From the cell containing the given text, extract its center point as [x, y] coordinate. 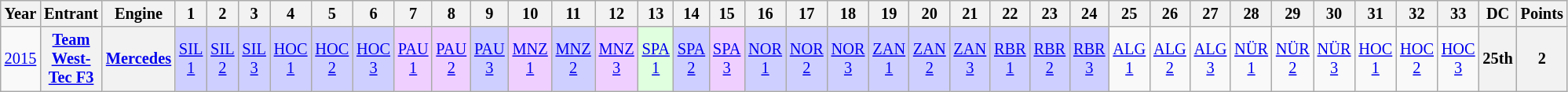
SPA3 [727, 59]
22 [1010, 13]
PAU3 [490, 59]
SIL3 [254, 59]
MNZ2 [573, 59]
RBR2 [1050, 59]
19 [889, 13]
18 [848, 13]
NOR2 [807, 59]
ALG1 [1130, 59]
Entrant [71, 13]
RBR1 [1010, 59]
ALG2 [1170, 59]
10 [531, 13]
ZAN2 [930, 59]
MNZ3 [617, 59]
33 [1459, 13]
SPA1 [656, 59]
PAU2 [451, 59]
SIL1 [191, 59]
9 [490, 13]
DC [1498, 13]
11 [573, 13]
2015 [20, 59]
3 [254, 13]
SIL2 [222, 59]
21 [970, 13]
RBR3 [1089, 59]
6 [374, 13]
Team West-Tec F3 [71, 59]
Points [1542, 13]
14 [691, 13]
13 [656, 13]
5 [331, 13]
MNZ1 [531, 59]
NÜR1 [1252, 59]
25 [1130, 13]
PAU1 [413, 59]
15 [727, 13]
26 [1170, 13]
Year [20, 13]
Mercedes [138, 59]
4 [291, 13]
SPA2 [691, 59]
Engine [138, 13]
8 [451, 13]
31 [1376, 13]
25th [1498, 59]
28 [1252, 13]
NÜR2 [1292, 59]
32 [1416, 13]
16 [765, 13]
ALG3 [1211, 59]
24 [1089, 13]
ZAN1 [889, 59]
1 [191, 13]
12 [617, 13]
23 [1050, 13]
29 [1292, 13]
NOR3 [848, 59]
7 [413, 13]
ZAN3 [970, 59]
27 [1211, 13]
NÜR3 [1335, 59]
20 [930, 13]
30 [1335, 13]
17 [807, 13]
NOR1 [765, 59]
